Pinpoint the cell where the given text exists, returning its (X, Y) midpoint coordinate. 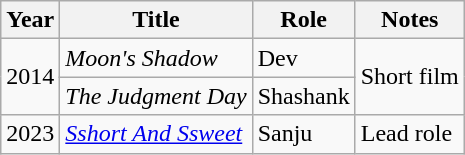
Dev (304, 58)
Sanju (304, 134)
Year (30, 20)
Role (304, 20)
Lead role (410, 134)
Notes (410, 20)
Shashank (304, 96)
2014 (30, 77)
Moon's Shadow (156, 58)
Short film (410, 77)
The Judgment Day (156, 96)
Sshort And Ssweet (156, 134)
Title (156, 20)
2023 (30, 134)
